Detect which cell encompasses the target text, then output its (x, y) center coordinate. 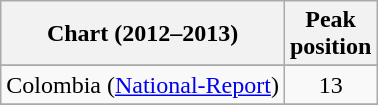
Peakposition (330, 34)
13 (330, 85)
Colombia (National-Report) (143, 85)
Chart (2012–2013) (143, 34)
